For the text-containing cell, return its midpoint in [x, y] coordinate format. 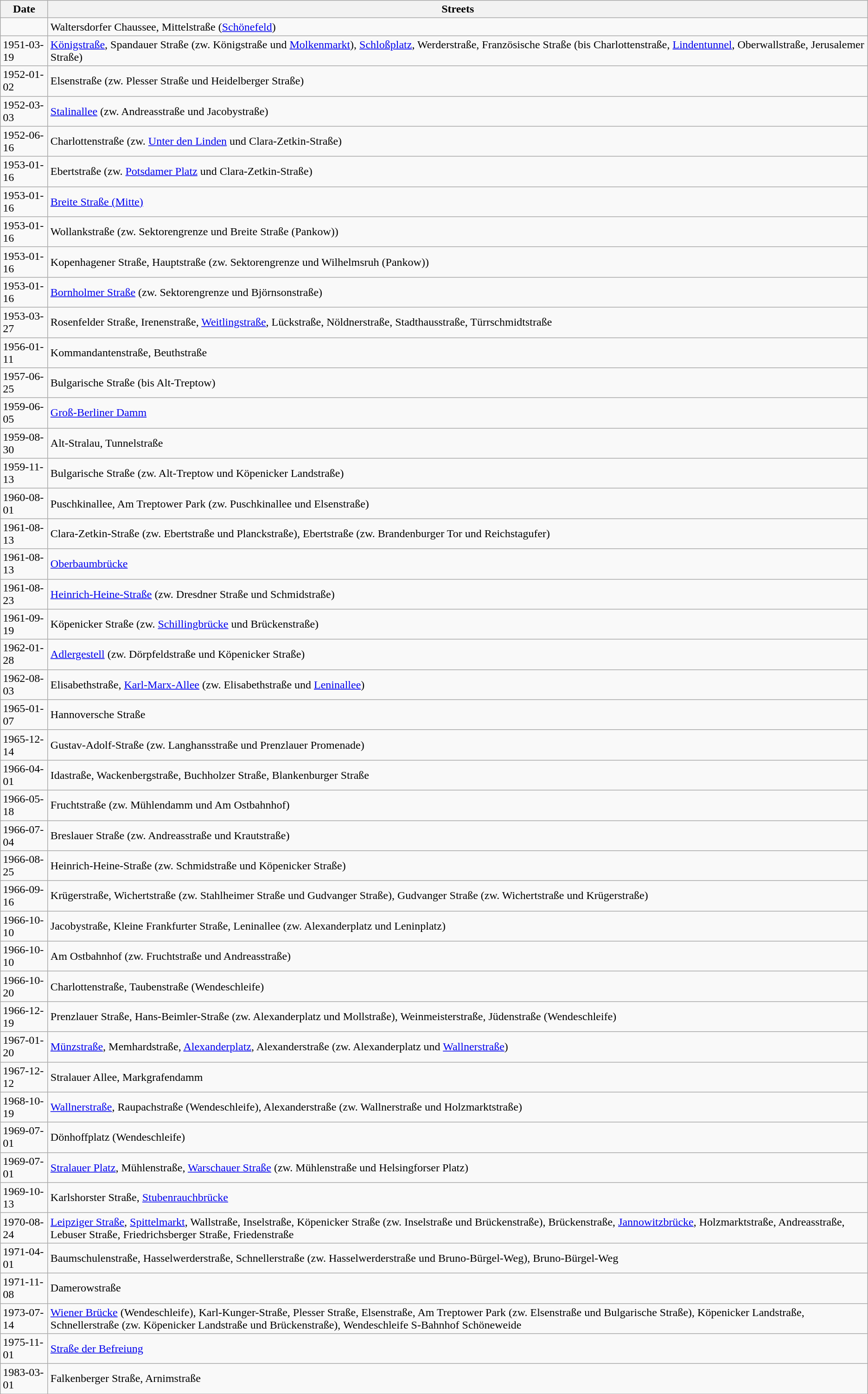
Kopenhagener Straße, Hauptstraße (zw. Sektorengrenze und Wilhelmsruh (Pankow)) [458, 262]
Elisabethstraße, Karl-Marx-Allee (zw. Elisabethstraße und Leninallee) [458, 685]
Straße der Befreiung [458, 1349]
Elsenstraße (zw. Plesser Straße und Heidelberger Straße) [458, 81]
1959-08-30 [24, 443]
Baumschulenstraße, Hasselwerderstraße, Schnellerstraße (zw. Hasselwerderstraße und Bruno-Bürgel-Weg), Bruno-Bürgel-Weg [458, 1258]
Oberbaumbrücke [458, 564]
1956-01-11 [24, 353]
Am Ostbahnhof (zw. Fruchtstraße und Andreasstraße) [458, 957]
1951-03-19 [24, 51]
Fruchtstraße (zw. Mühlendamm und Am Ostbahnhof) [458, 805]
1983-03-01 [24, 1379]
Rosenfelder Straße, Irenenstraße, Weitlingstraße, Lückstraße, Nöldnerstraße, Stadthausstraße, Türrschmidtstraße [458, 322]
1953-03-27 [24, 322]
Damerowstraße [458, 1288]
Adlergestell (zw. Dörpfeldstraße und Köpenicker Straße) [458, 654]
Bornholmer Straße (zw. Sektorengrenze und Björnsonstraße) [458, 292]
1966-05-18 [24, 805]
Wollankstraße (zw. Sektorengrenze und Breite Straße (Pankow)) [458, 232]
Heinrich-Heine-Straße (zw. Schmidstraße und Köpenicker Straße) [458, 866]
1952-03-03 [24, 111]
Falkenberger Straße, Arnimstraße [458, 1379]
Ebertstraße (zw. Potsdamer Platz und Clara-Zetkin-Straße) [458, 172]
1957-06-25 [24, 383]
Date [24, 9]
1959-11-13 [24, 473]
1961-09-19 [24, 624]
1952-01-02 [24, 81]
Breslauer Straße (zw. Andreasstraße und Krautstraße) [458, 835]
Bulgarische Straße (bis Alt-Treptow) [458, 383]
1971-04-01 [24, 1258]
Bulgarische Straße (zw. Alt-Treptow und Köpenicker Landstraße) [458, 473]
1962-08-03 [24, 685]
Krügerstraße, Wichertstraße (zw. Stahlheimer Straße und Gudvanger Straße), Gudvanger Straße (zw. Wichertstraße und Krügerstraße) [458, 896]
1975-11-01 [24, 1349]
1966-09-16 [24, 896]
Karlshorster Straße, Stubenrauchbrücke [458, 1198]
1966-08-25 [24, 866]
Charlottenstraße (zw. Unter den Linden und Clara-Zetkin-Straße) [458, 141]
1968-10-19 [24, 1107]
Charlottenstraße, Taubenstraße (Wendeschleife) [458, 986]
Kommandantenstraße, Beuthstraße [458, 353]
1966-07-04 [24, 835]
1965-01-07 [24, 714]
Clara-Zetkin-Straße (zw. Ebertstraße und Planckstraße), Ebertstraße (zw. Brandenburger Tor und Reichstagufer) [458, 533]
1960-08-01 [24, 504]
1967-12-12 [24, 1077]
1966-12-19 [24, 1017]
Prenzlauer Straße, Hans-Beimler-Straße (zw. Alexanderplatz und Mollstraße), Weinmeisterstraße, Jüdenstraße (Wendeschleife) [458, 1017]
Jacobystraße, Kleine Frankfurter Straße, Leninallee (zw. Alexanderplatz und Leninplatz) [458, 926]
Groß-Berliner Damm [458, 413]
Heinrich-Heine-Straße (zw. Dresdner Straße und Schmidstraße) [458, 594]
Münzstraße, Memhardstraße, Alexanderplatz, Alexanderstraße (zw. Alexanderplatz und Wallnerstraße) [458, 1047]
1966-10-20 [24, 986]
Waltersdorfer Chaussee, Mittelstraße (Schönefeld) [458, 27]
1971-11-08 [24, 1288]
Gustav-Adolf-Straße (zw. Langhansstraße und Prenzlauer Promenade) [458, 745]
1965-12-14 [24, 745]
1967-01-20 [24, 1047]
1962-01-28 [24, 654]
1966-04-01 [24, 775]
Puschkinallee, Am Treptower Park (zw. Puschkinallee und Elsenstraße) [458, 504]
Stalinallee (zw. Andreasstraße und Jacobystraße) [458, 111]
Wallnerstraße, Raupachstraße (Wendeschleife), Alexanderstraße (zw. Wallnerstraße und Holzmarktstraße) [458, 1107]
1970-08-24 [24, 1227]
Köpenicker Straße (zw. Schillingbrücke und Brückenstraße) [458, 624]
1959-06-05 [24, 413]
Idastraße, Wackenbergstraße, Buchholzer Straße, Blankenburger Straße [458, 775]
Hannoversche Straße [458, 714]
Stralauer Allee, Markgrafendamm [458, 1077]
Streets [458, 9]
Stralauer Platz, Mühlenstraße, Warschauer Straße (zw. Mühlenstraße und Helsingforser Platz) [458, 1167]
1961-08-23 [24, 594]
Dönhoffplatz (Wendeschleife) [458, 1137]
1952-06-16 [24, 141]
Breite Straße (Mitte) [458, 201]
1969-10-13 [24, 1198]
Alt-Stralau, Tunnelstraße [458, 443]
1973-07-14 [24, 1318]
